Detect which cell encompasses the target text, then output its [X, Y] center coordinate. 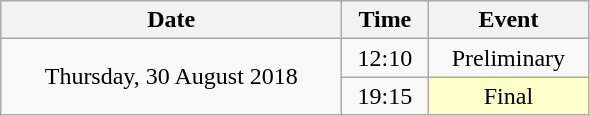
12:10 [385, 58]
Final [508, 96]
Preliminary [508, 58]
Thursday, 30 August 2018 [172, 77]
Date [172, 20]
Event [508, 20]
19:15 [385, 96]
Time [385, 20]
